Determine the (X, Y) coordinate at the center of the cell enclosing the given text.  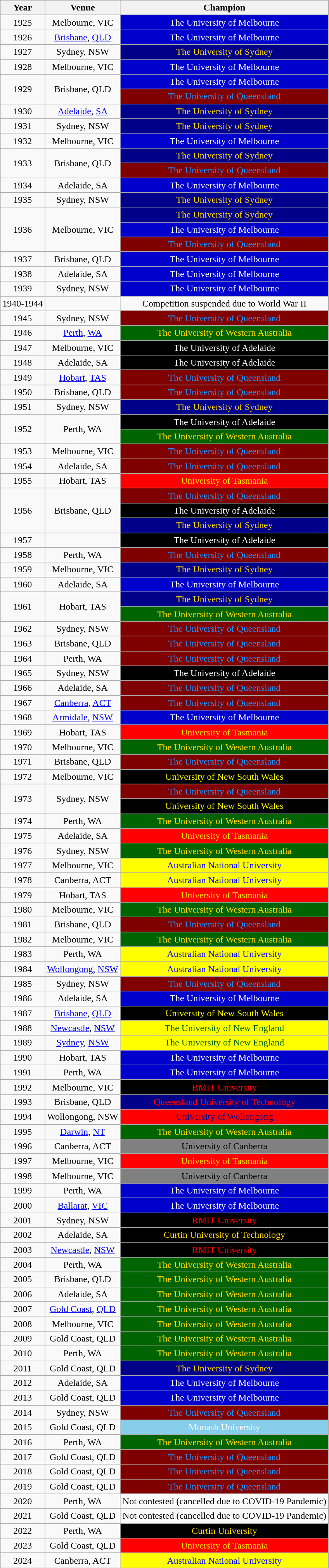
1962 (23, 629)
1925 (23, 23)
1953 (23, 451)
2001 (23, 1220)
1954 (23, 466)
1975 (23, 836)
2004 (23, 1265)
1977 (23, 865)
Competition suspended due to World War II (224, 303)
1940-1944 (23, 303)
1930 (23, 111)
1948 (23, 362)
1938 (23, 274)
1994 (23, 1117)
2013 (23, 1398)
1952 (23, 429)
2010 (23, 1353)
1980 (23, 910)
1932 (23, 141)
1965 (23, 673)
1997 (23, 1161)
2005 (23, 1279)
1951 (23, 407)
2006 (23, 1294)
1950 (23, 392)
1970 (23, 747)
1973 (23, 799)
2000 (23, 1206)
1968 (23, 718)
1966 (23, 688)
1972 (23, 777)
2002 (23, 1235)
1937 (23, 259)
Curtin University of Technology (224, 1235)
2007 (23, 1309)
1985 (23, 984)
2022 (23, 1531)
2009 (23, 1338)
1935 (23, 200)
1996 (23, 1146)
Champion (224, 8)
1947 (23, 348)
1986 (23, 998)
2003 (23, 1250)
2011 (23, 1368)
1971 (23, 762)
Venue (83, 8)
1998 (23, 1176)
1992 (23, 1087)
2024 (23, 1560)
2019 (23, 1486)
1958 (23, 555)
1981 (23, 925)
1945 (23, 318)
2015 (23, 1427)
Ballarat, VIC (83, 1206)
1974 (23, 821)
1939 (23, 289)
1976 (23, 850)
1990 (23, 1058)
2020 (23, 1501)
2018 (23, 1472)
1927 (23, 52)
2016 (23, 1442)
1988 (23, 1028)
2023 (23, 1545)
1949 (23, 377)
1982 (23, 939)
1983 (23, 954)
1946 (23, 333)
Darwin, NT (83, 1132)
1931 (23, 126)
1926 (23, 37)
University of Wollongong (224, 1117)
Armidale, NSW (83, 718)
1995 (23, 1132)
Year (23, 8)
1955 (23, 481)
1989 (23, 1043)
Queensland University of Technology (224, 1102)
Monash University (224, 1427)
1936 (23, 230)
2017 (23, 1457)
1957 (23, 540)
1999 (23, 1191)
1959 (23, 570)
1967 (23, 703)
2008 (23, 1324)
1978 (23, 880)
1964 (23, 659)
1979 (23, 895)
1991 (23, 1072)
Curtin University (224, 1531)
1960 (23, 584)
1969 (23, 732)
2021 (23, 1516)
1984 (23, 969)
1956 (23, 510)
2012 (23, 1383)
1993 (23, 1102)
1929 (23, 89)
1961 (23, 606)
1934 (23, 185)
1928 (23, 67)
2014 (23, 1413)
1933 (23, 163)
1963 (23, 643)
1987 (23, 1013)
